Detect which cell encompasses the target text, then output its (x, y) center coordinate. 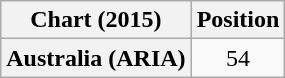
Chart (2015) (96, 20)
54 (238, 58)
Position (238, 20)
Australia (ARIA) (96, 58)
